Find where the given text appears and provide that cell's center as [x, y] coordinate. 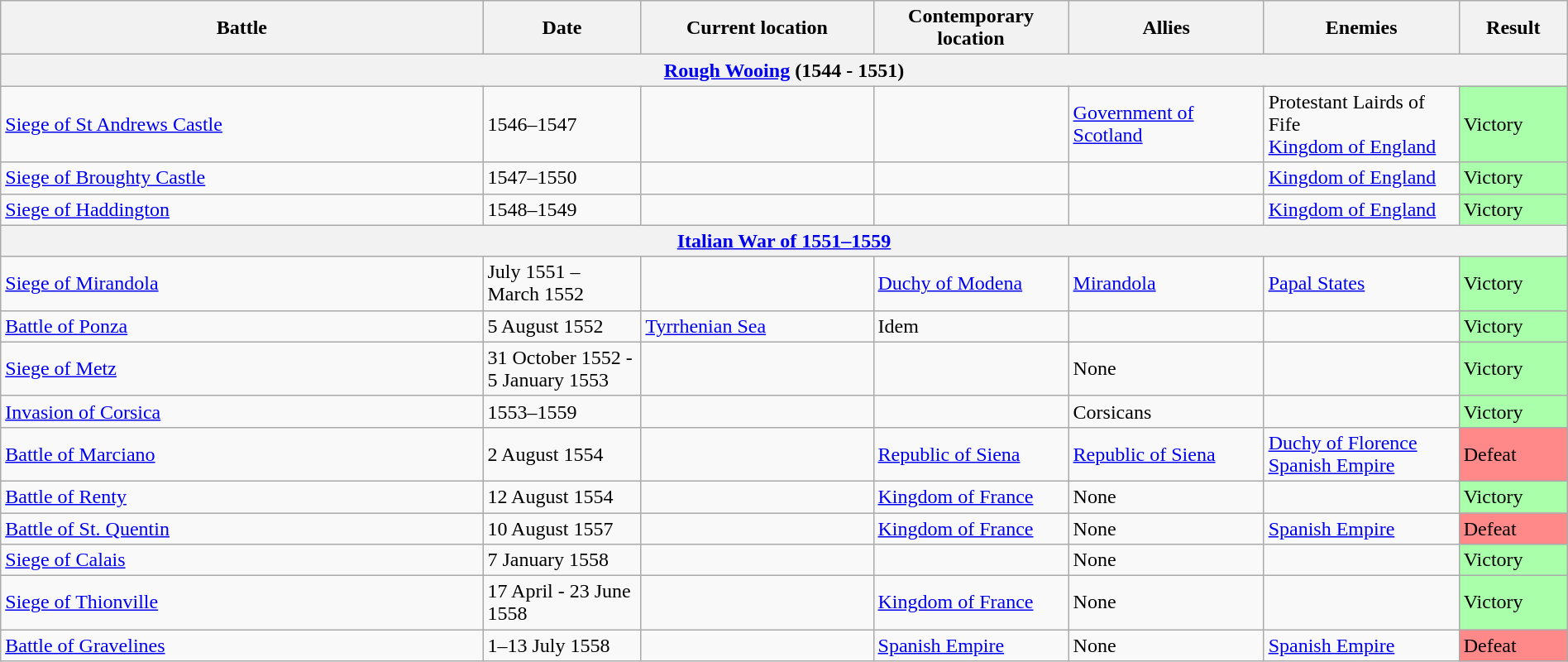
Duchy of Modena [971, 283]
Papal States [1361, 283]
Siege of Haddington [241, 209]
5 August 1552 [562, 326]
July 1551 – March 1552 [562, 283]
Battle [241, 28]
17 April - 23 June 1558 [562, 602]
Siege of Broughty Castle [241, 178]
Siege of Metz [241, 369]
Tyrrhenian Sea [758, 326]
Result [1513, 28]
Date [562, 28]
Idem [971, 326]
Corsicans [1166, 411]
Battle of Renty [241, 496]
Siege of Mirandola [241, 283]
Battle of Ponza [241, 326]
Battle of St. Quentin [241, 529]
10 August 1557 [562, 529]
Contemporary location [971, 28]
7 January 1558 [562, 560]
Government of Scotland [1166, 124]
Protestant Lairds of Fife Kingdom of England [1361, 124]
Siege of Thionville [241, 602]
Siege of St Andrews Castle [241, 124]
Duchy of Florence Spanish Empire [1361, 453]
Allies [1166, 28]
Enemies [1361, 28]
31 October 1552 - 5 January 1553 [562, 369]
2 August 1554 [562, 453]
Battle of Gravelines [241, 645]
Current location [758, 28]
1547–1550 [562, 178]
1546–1547 [562, 124]
Mirandola [1166, 283]
Siege of Calais [241, 560]
Italian War of 1551–1559 [784, 241]
12 August 1554 [562, 496]
Rough Wooing (1544 - 1551) [784, 70]
Battle of Marciano [241, 453]
1–13 July 1558 [562, 645]
1553–1559 [562, 411]
Invasion of Corsica [241, 411]
1548–1549 [562, 209]
